Determine the (x, y) coordinate at the center of the cell enclosing the given text.  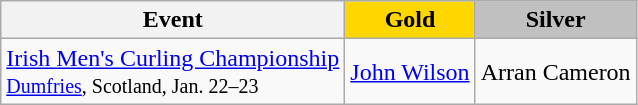
John Wilson (410, 72)
Arran Cameron (556, 72)
Silver (556, 20)
Event (173, 20)
Gold (410, 20)
Irish Men's Curling Championship Dumfries, Scotland, Jan. 22–23 (173, 72)
